Identify which cell holds the provided text, then report its [X, Y] central coordinate. 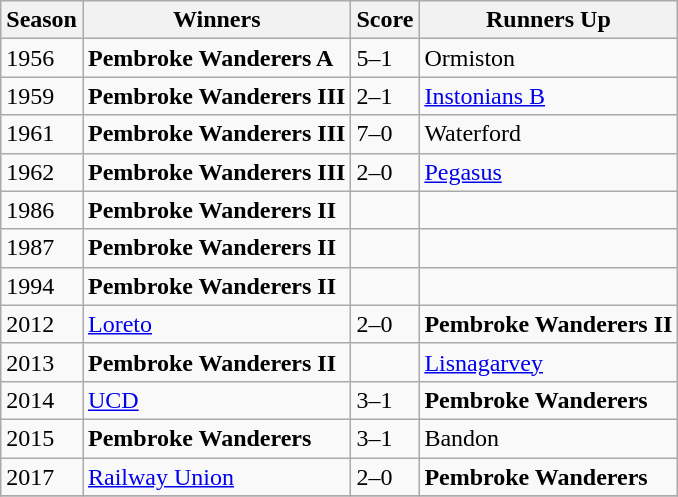
5–1 [385, 58]
Winners [216, 20]
1956 [42, 58]
Pegasus [548, 172]
2017 [42, 477]
1962 [42, 172]
Lisnagarvey [548, 362]
Loreto [216, 324]
Waterford [548, 134]
1986 [42, 210]
UCD [216, 400]
Railway Union [216, 477]
2–1 [385, 96]
Season [42, 20]
2015 [42, 438]
Pembroke Wanderers A [216, 58]
Instonians B [548, 96]
Ormiston [548, 58]
Runners Up [548, 20]
1961 [42, 134]
2013 [42, 362]
1987 [42, 248]
7–0 [385, 134]
1959 [42, 96]
1994 [42, 286]
Score [385, 20]
2014 [42, 400]
Bandon [548, 438]
2012 [42, 324]
